Provide the [X, Y] coordinate of the cell's center where the given text is located.  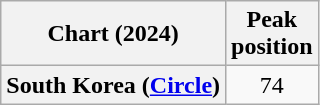
Chart (2024) [114, 34]
74 [272, 85]
South Korea (Circle) [114, 85]
Peakposition [272, 34]
